Output the (x, y) coordinate of the center of the cell containing the given text.  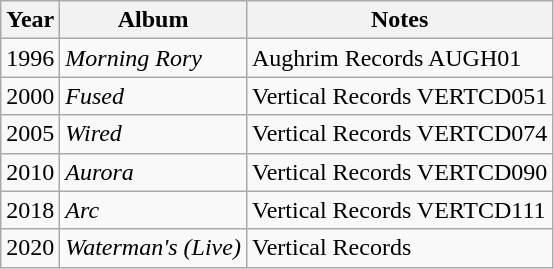
Arc (154, 210)
Vertical Records (399, 248)
2020 (30, 248)
2010 (30, 172)
Notes (399, 20)
Aurora (154, 172)
Album (154, 20)
Aughrim Records AUGH01 (399, 58)
2005 (30, 134)
Vertical Records VERTCD090 (399, 172)
Fused (154, 96)
Morning Rory (154, 58)
2018 (30, 210)
Vertical Records VERTCD074 (399, 134)
Wired (154, 134)
Vertical Records VERTCD111 (399, 210)
Year (30, 20)
Waterman's (Live) (154, 248)
1996 (30, 58)
2000 (30, 96)
Vertical Records VERTCD051 (399, 96)
